Find where the given text appears and provide that cell's center as (x, y) coordinate. 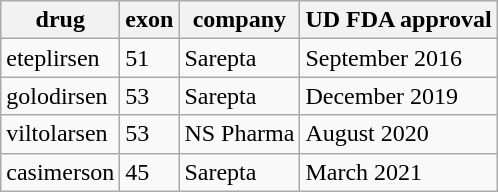
UD FDA approval (398, 20)
drug (60, 20)
45 (150, 172)
August 2020 (398, 134)
exon (150, 20)
company (240, 20)
casimerson (60, 172)
September 2016 (398, 58)
March 2021 (398, 172)
December 2019 (398, 96)
golodirsen (60, 96)
51 (150, 58)
eteplirsen (60, 58)
viltolarsen (60, 134)
NS Pharma (240, 134)
